Locate the cell with the specified text and output its [X, Y] center coordinate. 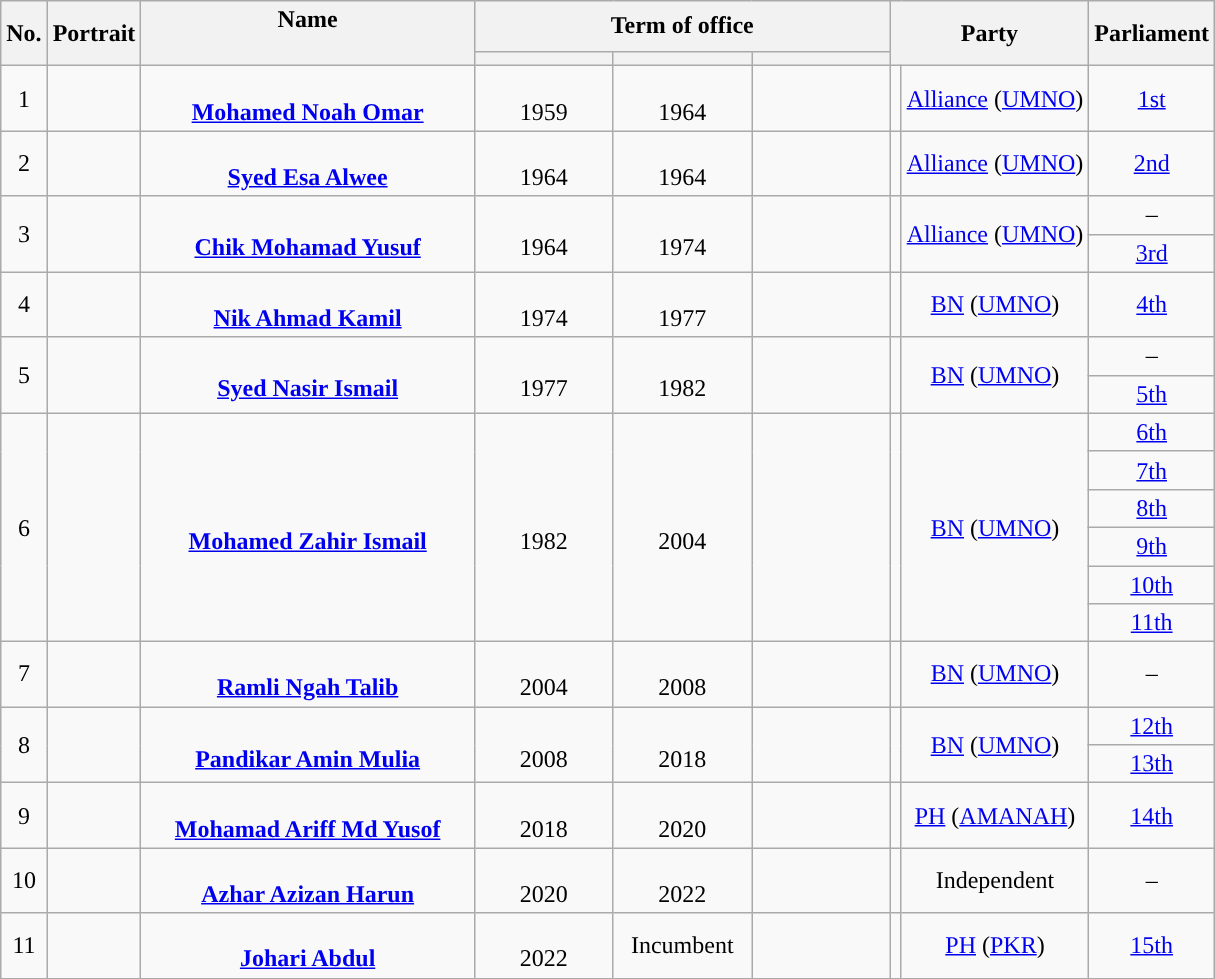
Johari Abdul [308, 946]
Ramli Ngah Talib [308, 674]
Portrait [94, 34]
11 [24, 946]
7th [1152, 470]
3 [24, 234]
Azhar Azizan Harun [308, 880]
No. [24, 34]
10 [24, 880]
Term of office [682, 26]
Mohamad Ariff Md Yusof [308, 816]
9 [24, 816]
3rd [1152, 253]
6th [1152, 432]
8th [1152, 508]
Chik Mohamad Yusuf [308, 234]
13th [1152, 764]
8 [24, 745]
4 [24, 304]
Name [308, 34]
Pandikar Amin Mulia [308, 745]
Nik Ahmad Kamil [308, 304]
1959 [544, 98]
Party [990, 34]
1st [1152, 98]
10th [1152, 585]
Incumbent [682, 946]
Mohamed Noah Omar [308, 98]
4th [1152, 304]
11th [1152, 623]
2nd [1152, 164]
PH (AMANAH) [995, 816]
5 [24, 375]
2 [24, 164]
1 [24, 98]
Independent [995, 880]
6 [24, 527]
Syed Esa Alwee [308, 164]
Syed Nasir Ismail [308, 375]
9th [1152, 546]
12th [1152, 726]
14th [1152, 816]
7 [24, 674]
5th [1152, 394]
Parliament [1152, 34]
15th [1152, 946]
Mohamed Zahir Ismail [308, 527]
PH (PKR) [995, 946]
